Search for the cell housing the specified text and yield its [X, Y] center coordinate. 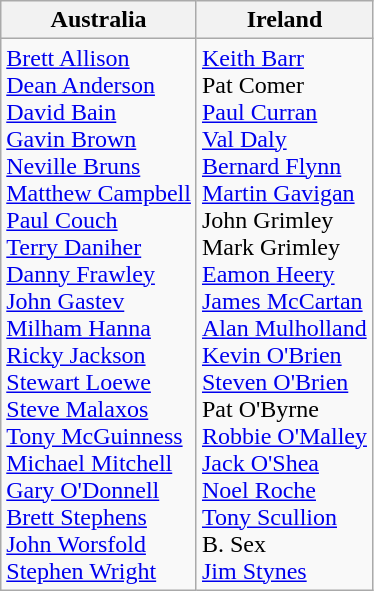
Australia [99, 20]
Ireland [284, 20]
